Identify which cell holds the provided text, then report its [X, Y] central coordinate. 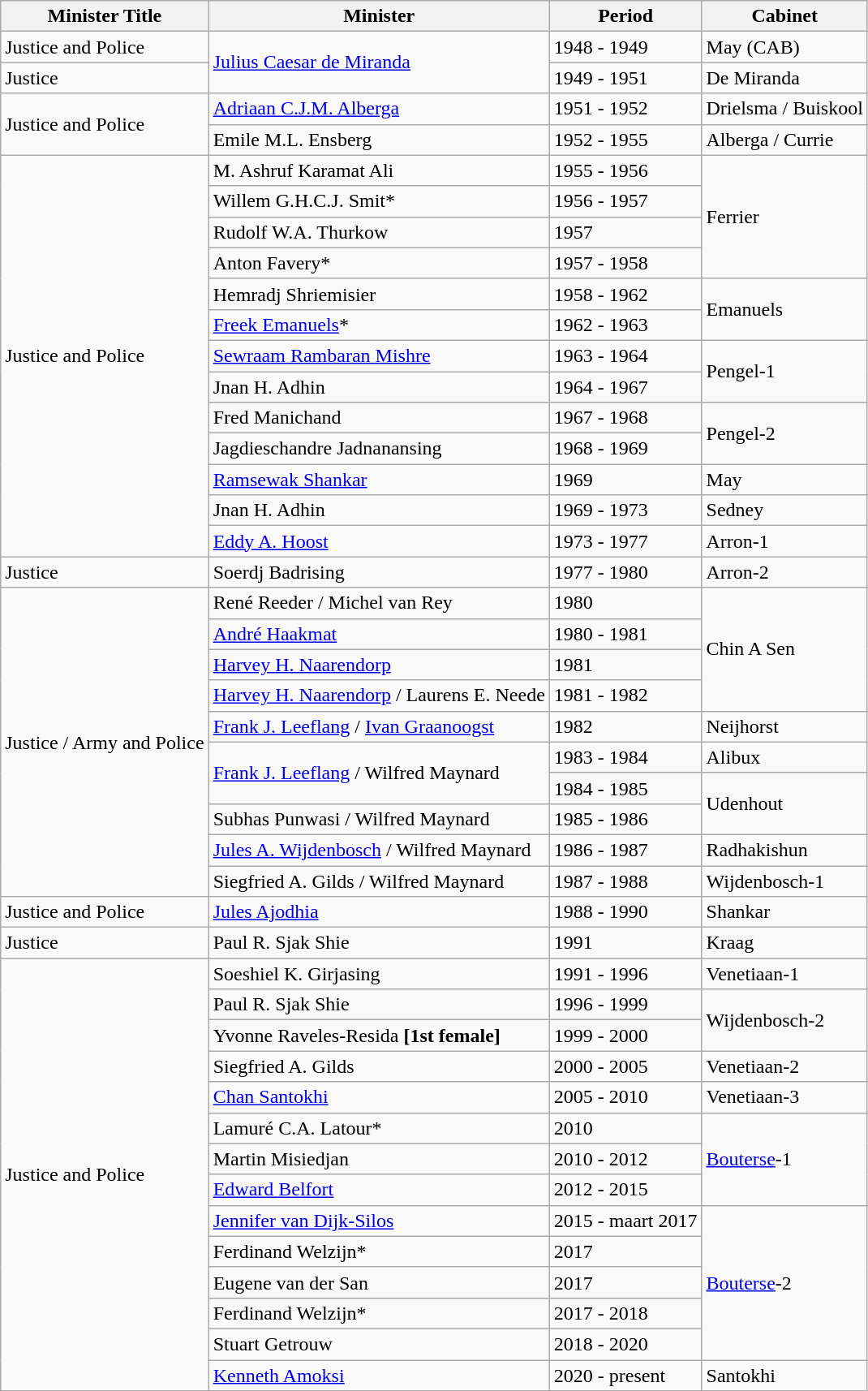
2015 - maart 2017 [625, 1221]
Neijhorst [784, 726]
Rudolf W.A. Thurkow [379, 232]
Kenneth Amoksi [379, 1376]
Emanuels [784, 309]
Justice / Army and Police [105, 742]
1969 [625, 480]
1985 - 1986 [625, 819]
Chin A Sen [784, 649]
Stuart Getrouw [379, 1344]
Edward Belfort [379, 1190]
2012 - 2015 [625, 1190]
1996 - 1999 [625, 1005]
Lamuré C.A. Latour* [379, 1128]
Venetiaan-2 [784, 1066]
Venetiaan-3 [784, 1097]
André Haakmat [379, 634]
1957 [625, 232]
Fred Manichand [379, 418]
Frank J. Leeflang / Ivan Graanoogst [379, 726]
1958 - 1962 [625, 294]
1957 - 1958 [625, 263]
Ferrier [784, 217]
1981 [625, 665]
Jagdieschandre Jadnanansing [379, 449]
Period [625, 16]
M. Ashruf Karamat Ali [379, 170]
1982 [625, 726]
Alberga / Currie [784, 140]
Harvey H. Naarendorp [379, 665]
Venetiaan-1 [784, 974]
2010 - 2012 [625, 1159]
May (CAB) [784, 47]
2020 - present [625, 1376]
1967 - 1968 [625, 418]
Bouterse-1 [784, 1159]
1964 - 1967 [625, 387]
1991 [625, 943]
Arron-2 [784, 572]
Wijdenbosch-2 [784, 1020]
1969 - 1973 [625, 510]
1968 - 1969 [625, 449]
1988 - 1990 [625, 912]
Minister Title [105, 16]
1999 - 2000 [625, 1036]
Wijdenbosch-1 [784, 881]
Eddy A. Hoost [379, 541]
Chan Santokhi [379, 1097]
Ramsewak Shankar [379, 480]
1984 - 1985 [625, 788]
Cabinet [784, 16]
Udenhout [784, 803]
Willem G.H.C.J. Smit* [379, 201]
1991 - 1996 [625, 974]
Anton Favery* [379, 263]
1951 - 1952 [625, 109]
1948 - 1949 [625, 47]
Radhakishun [784, 850]
Subhas Punwasi / Wilfred Maynard [379, 819]
Yvonne Raveles-Resida [1st female] [379, 1036]
Soerdj Badrising [379, 572]
Frank J. Leeflang / Wilfred Maynard [379, 773]
Hemradj Shriemisier [379, 294]
Sedney [784, 510]
Bouterse-2 [784, 1282]
2018 - 2020 [625, 1344]
Jennifer van Dijk-Silos [379, 1221]
1962 - 1963 [625, 325]
Pengel-1 [784, 371]
1963 - 1964 [625, 355]
1980 [625, 603]
1949 - 1951 [625, 78]
Minister [379, 16]
May [784, 480]
Siegfried A. Gilds [379, 1066]
Santokhi [784, 1376]
Arron-1 [784, 541]
Emile M.L. Ensberg [379, 140]
Jules A. Wijdenbosch / Wilfred Maynard [379, 850]
Julius Caesar de Miranda [379, 62]
1977 - 1980 [625, 572]
Jules Ajodhia [379, 912]
1983 - 1984 [625, 757]
2017 - 2018 [625, 1313]
Harvey H. Naarendorp / Laurens E. Neede [379, 695]
René Reeder / Michel van Rey [379, 603]
De Miranda [784, 78]
Siegfried A. Gilds / Wilfred Maynard [379, 881]
Soeshiel K. Girjasing [379, 974]
2010 [625, 1128]
1952 - 1955 [625, 140]
Martin Misiedjan [379, 1159]
1986 - 1987 [625, 850]
2000 - 2005 [625, 1066]
1956 - 1957 [625, 201]
Freek Emanuels* [379, 325]
Sewraam Rambaran Mishre [379, 355]
Adriaan C.J.M. Alberga [379, 109]
1973 - 1977 [625, 541]
Pengel-2 [784, 433]
Kraag [784, 943]
Drielsma / Buiskool [784, 109]
1987 - 1988 [625, 881]
Eugene van der San [379, 1282]
Alibux [784, 757]
1981 - 1982 [625, 695]
1955 - 1956 [625, 170]
2005 - 2010 [625, 1097]
1980 - 1981 [625, 634]
Shankar [784, 912]
